Provide the (X, Y) coordinate of the cell's center where the given text is located.  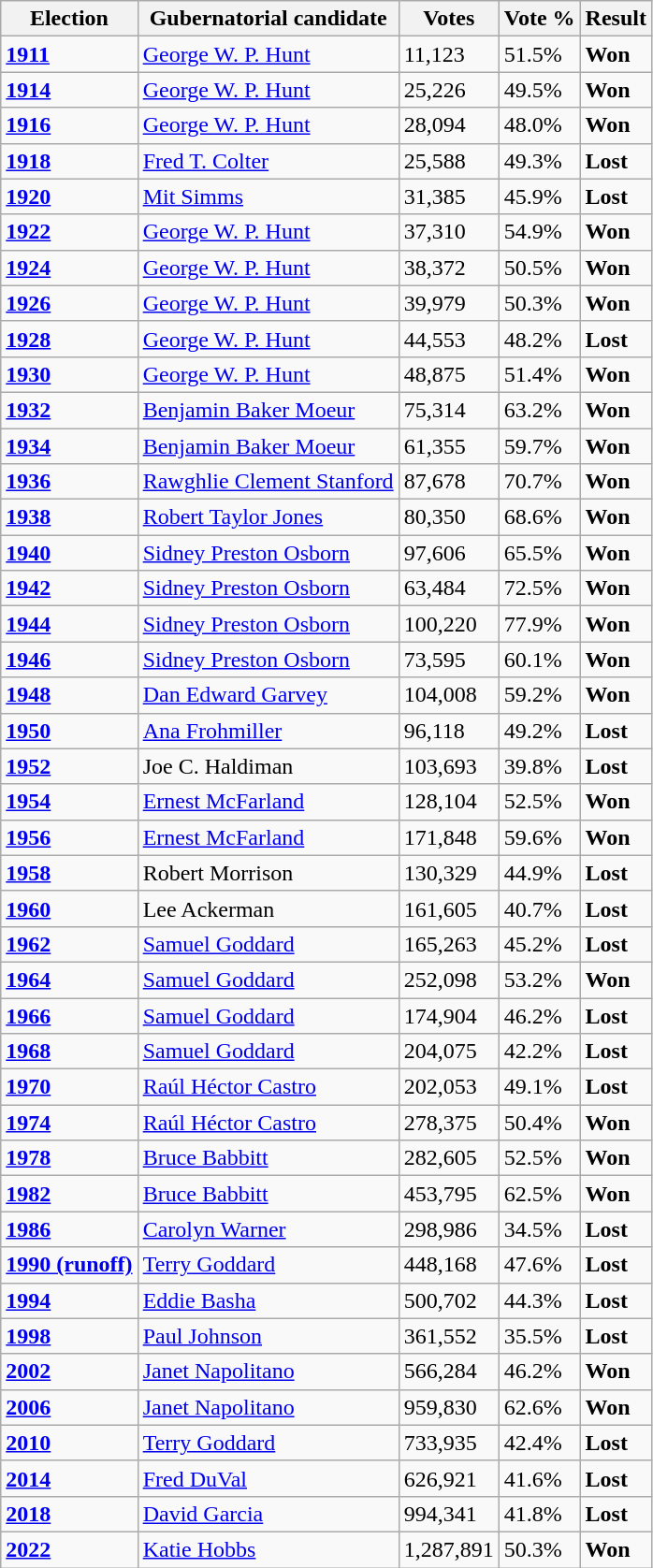
62.5% (539, 1194)
37,310 (449, 232)
1932 (69, 410)
1956 (69, 837)
68.6% (539, 517)
49.2% (539, 731)
298,986 (449, 1229)
1948 (69, 695)
David Garcia (268, 1514)
77.9% (539, 624)
41.8% (539, 1514)
2014 (69, 1478)
1968 (69, 1052)
1978 (69, 1158)
1966 (69, 1015)
500,702 (449, 1300)
48.0% (539, 125)
25,226 (449, 90)
44,553 (449, 339)
165,263 (449, 944)
Vote % (539, 19)
1982 (69, 1194)
50.4% (539, 1123)
47.6% (539, 1265)
39,979 (449, 303)
44.9% (539, 873)
1914 (69, 90)
1994 (69, 1300)
1958 (69, 873)
73,595 (449, 660)
48,875 (449, 374)
1911 (69, 54)
Election (69, 19)
448,168 (449, 1265)
202,053 (449, 1087)
62.6% (539, 1407)
75,314 (449, 410)
2010 (69, 1443)
49.5% (539, 90)
65.5% (539, 553)
Fred DuVal (268, 1478)
994,341 (449, 1514)
1942 (69, 588)
282,605 (449, 1158)
1950 (69, 731)
626,921 (449, 1478)
49.1% (539, 1087)
161,605 (449, 908)
1,287,891 (449, 1549)
Paul Johnson (268, 1336)
1954 (69, 802)
44.3% (539, 1300)
128,104 (449, 802)
278,375 (449, 1123)
70.7% (539, 482)
1998 (69, 1336)
1922 (69, 232)
42.4% (539, 1443)
59.2% (539, 695)
40.7% (539, 908)
1930 (69, 374)
100,220 (449, 624)
53.2% (539, 980)
1936 (69, 482)
Gubernatorial candidate (268, 19)
49.3% (539, 161)
51.4% (539, 374)
1928 (69, 339)
Robert Taylor Jones (268, 517)
733,935 (449, 1443)
38,372 (449, 268)
1940 (69, 553)
61,355 (449, 446)
204,075 (449, 1052)
97,606 (449, 553)
Lee Ackerman (268, 908)
Carolyn Warner (268, 1229)
1962 (69, 944)
174,904 (449, 1015)
Dan Edward Garvey (268, 695)
63,484 (449, 588)
72.5% (539, 588)
959,830 (449, 1407)
11,123 (449, 54)
25,588 (449, 161)
1926 (69, 303)
31,385 (449, 196)
63.2% (539, 410)
Votes (449, 19)
103,693 (449, 766)
1964 (69, 980)
2006 (69, 1407)
80,350 (449, 517)
96,118 (449, 731)
1934 (69, 446)
2018 (69, 1514)
51.5% (539, 54)
104,008 (449, 695)
Result (616, 19)
1944 (69, 624)
453,795 (449, 1194)
Eddie Basha (268, 1300)
252,098 (449, 980)
45.9% (539, 196)
39.8% (539, 766)
1946 (69, 660)
35.5% (539, 1336)
1952 (69, 766)
1960 (69, 908)
1974 (69, 1123)
50.5% (539, 268)
60.1% (539, 660)
2022 (69, 1549)
41.6% (539, 1478)
54.9% (539, 232)
59.6% (539, 837)
1970 (69, 1087)
Ana Frohmiller (268, 731)
361,552 (449, 1336)
34.5% (539, 1229)
1990 (runoff) (69, 1265)
130,329 (449, 873)
1986 (69, 1229)
28,094 (449, 125)
Katie Hobbs (268, 1549)
Mit Simms (268, 196)
1916 (69, 125)
1920 (69, 196)
48.2% (539, 339)
Robert Morrison (268, 873)
Fred T. Colter (268, 161)
566,284 (449, 1372)
42.2% (539, 1052)
Rawghlie Clement Stanford (268, 482)
45.2% (539, 944)
1938 (69, 517)
1918 (69, 161)
171,848 (449, 837)
87,678 (449, 482)
59.7% (539, 446)
2002 (69, 1372)
Joe C. Haldiman (268, 766)
1924 (69, 268)
